Scan for the cell matching the given text and deliver its (X, Y) coordinate at center. 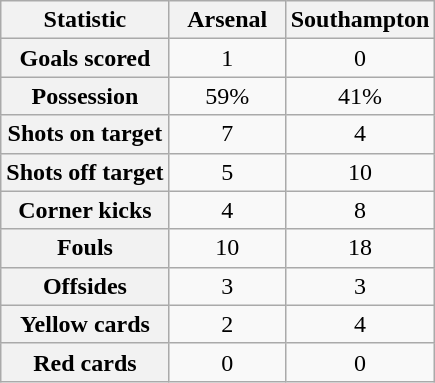
Shots on target (85, 134)
59% (227, 96)
Offsides (85, 286)
18 (360, 248)
Yellow cards (85, 324)
Fouls (85, 248)
41% (360, 96)
Corner kicks (85, 210)
Statistic (85, 20)
Arsenal (227, 20)
2 (227, 324)
Red cards (85, 362)
7 (227, 134)
Possession (85, 96)
Southampton (360, 20)
5 (227, 172)
Goals scored (85, 58)
1 (227, 58)
8 (360, 210)
Shots off target (85, 172)
